From the cell containing the given text, extract its center point as (x, y) coordinate. 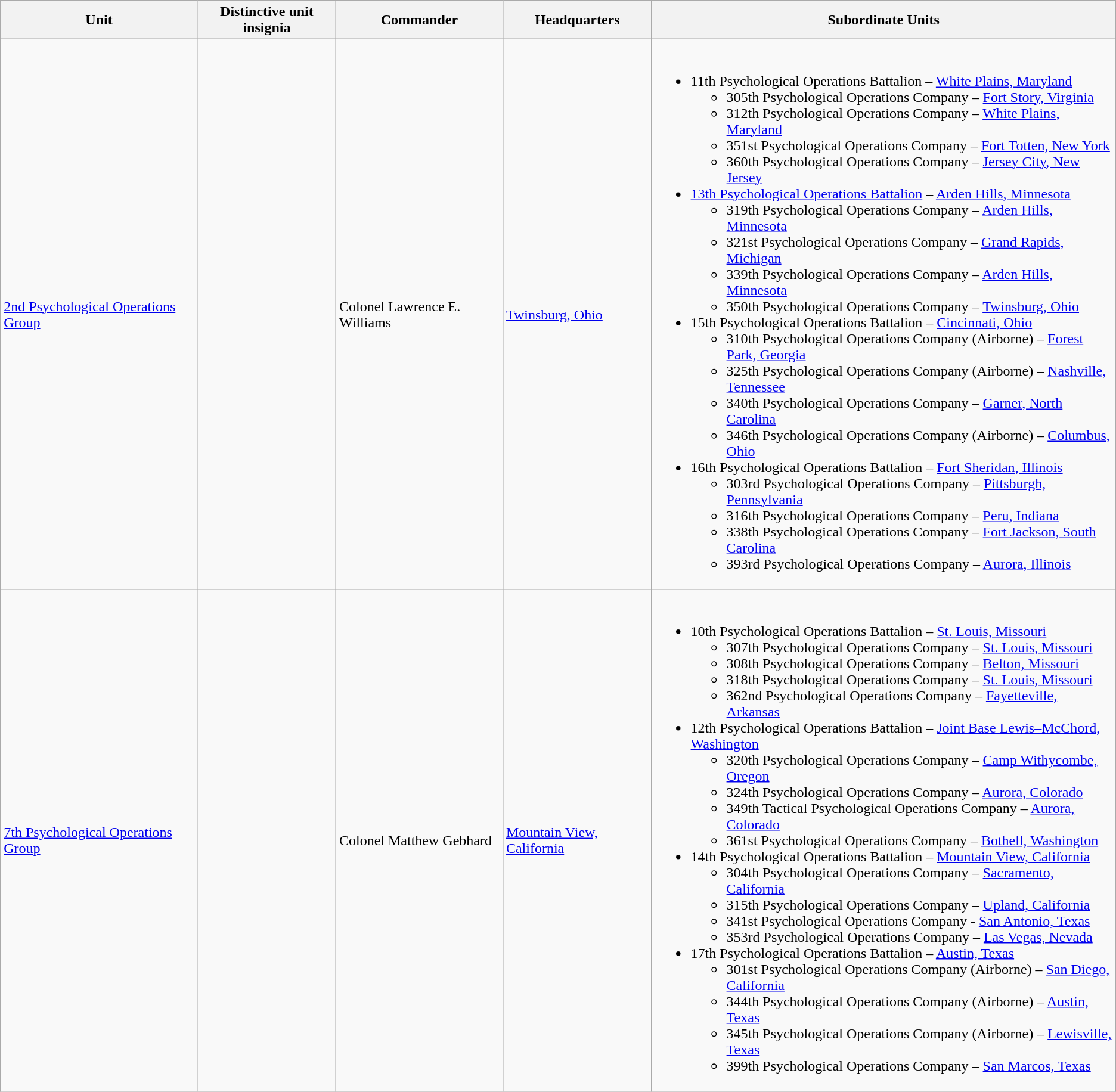
Subordinate Units (883, 20)
7th Psychological Operations Group (99, 840)
Commander (419, 20)
Headquarters (577, 20)
Colonel Lawrence E. Williams (419, 315)
Twinsburg, Ohio (577, 315)
Mountain View, California (577, 840)
Unit (99, 20)
Colonel Matthew Gebhard (419, 840)
Distinctive unit insignia (266, 20)
2nd Psychological Operations Group (99, 315)
